Return (x, y) of the center of cell containing provided text 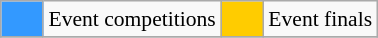
Event competitions (132, 19)
Event finals (320, 19)
